Search for the cell housing the specified text and yield its [x, y] center coordinate. 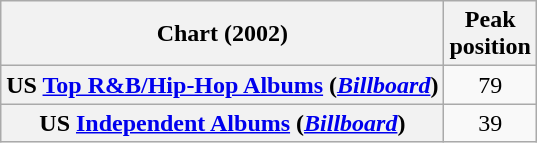
79 [490, 85]
Peakposition [490, 34]
Chart (2002) [222, 34]
US Top R&B/Hip-Hop Albums (Billboard) [222, 85]
US Independent Albums (Billboard) [222, 123]
39 [490, 123]
